From the cell containing the given text, extract its center point as (X, Y) coordinate. 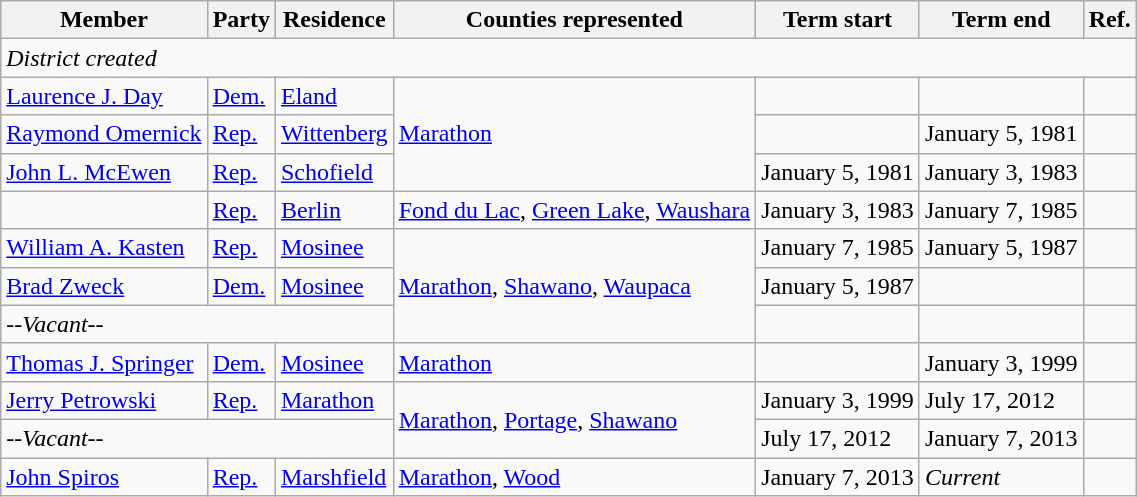
Raymond Omernick (104, 134)
Eland (334, 96)
Brad Zweck (104, 286)
Thomas J. Springer (104, 362)
Schofield (334, 172)
Member (104, 20)
Wittenberg (334, 134)
Party (241, 20)
John Spiros (104, 477)
Term end (1001, 20)
Marathon, Shawano, Waupaca (574, 286)
Term start (838, 20)
Berlin (334, 210)
Marathon, Wood (574, 477)
Laurence J. Day (104, 96)
District created (568, 58)
Counties represented (574, 20)
Current (1001, 477)
Ref. (1110, 20)
Jerry Petrowski (104, 400)
Marshfield (334, 477)
Fond du Lac, Green Lake, Waushara (574, 210)
John L. McEwen (104, 172)
Residence (334, 20)
William A. Kasten (104, 248)
Marathon, Portage, Shawano (574, 419)
